Capture the cell that displays the provided text and extract its [x, y] central coordinate. 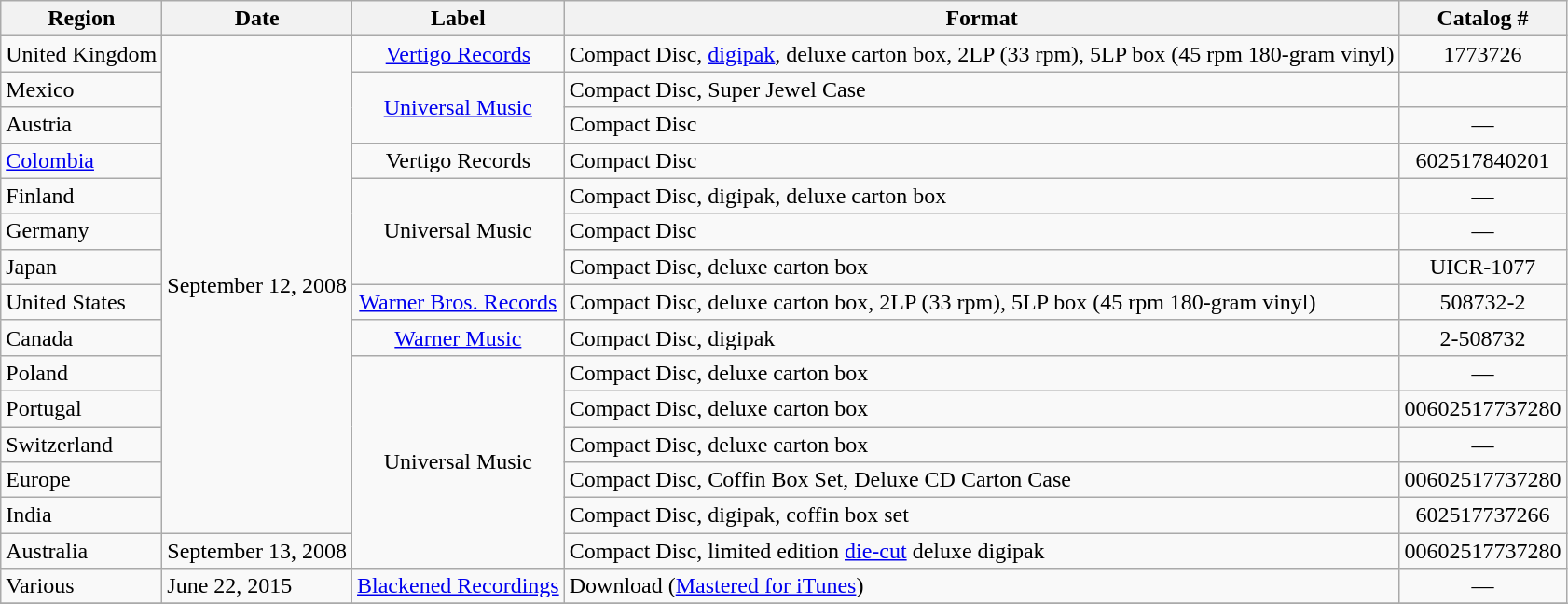
Compact Disc, digipak, deluxe carton box [982, 196]
Region [82, 19]
602517840201 [1482, 160]
India [82, 515]
United States [82, 302]
Germany [82, 231]
1773726 [1482, 54]
508732-2 [1482, 302]
Compact Disc, limited edition die-cut deluxe digipak [982, 551]
Canada [82, 337]
Europe [82, 480]
Compact Disc, Super Jewel Case [982, 89]
United Kingdom [82, 54]
Austria [82, 125]
Blackened Recordings [459, 586]
Various [82, 586]
Compact Disc, Coffin Box Set, Deluxe CD Carton Case [982, 480]
Compact Disc, deluxe carton box, 2LP (33 rpm), 5LP box (45 rpm 180-gram vinyl) [982, 302]
Japan [82, 267]
Poland [82, 373]
Format [982, 19]
Switzerland [82, 445]
602517737266 [1482, 515]
Compact Disc, digipak [982, 337]
Portugal [82, 408]
Finland [82, 196]
Australia [82, 551]
Label [459, 19]
September 13, 2008 [257, 551]
2-508732 [1482, 337]
Warner Music [459, 337]
Compact Disc, digipak, coffin box set [982, 515]
June 22, 2015 [257, 586]
Colombia [82, 160]
UICR-1077 [1482, 267]
Download (Mastered for iTunes) [982, 586]
Catalog # [1482, 19]
Compact Disc, digipak, deluxe carton box, 2LP (33 rpm), 5LP box (45 rpm 180-gram vinyl) [982, 54]
Date [257, 19]
Warner Bros. Records [459, 302]
Mexico [82, 89]
September 12, 2008 [257, 285]
